Find where the given text appears and provide that cell's center as (x, y) coordinate. 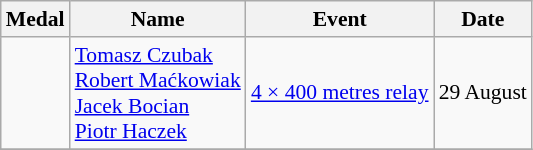
Medal (36, 19)
Name (158, 19)
4 × 400 metres relay (340, 93)
29 August (483, 93)
Date (483, 19)
Event (340, 19)
Tomasz CzubakRobert MaćkowiakJacek BocianPiotr Haczek (158, 93)
